Detect which cell encompasses the target text, then output its (X, Y) center coordinate. 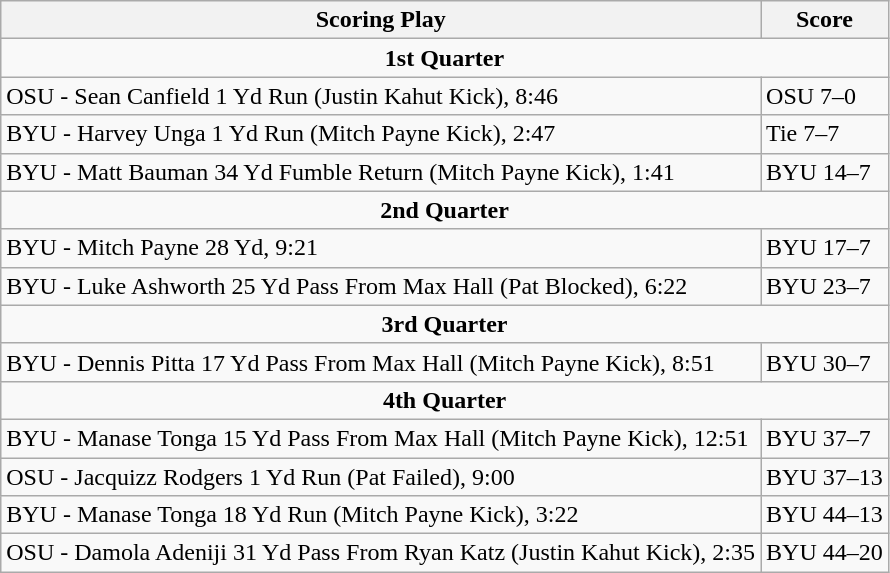
BYU 23–7 (825, 286)
BYU - Manase Tonga 15 Yd Pass From Max Hall (Mitch Payne Kick), 12:51 (381, 438)
Tie 7–7 (825, 134)
Scoring Play (381, 20)
OSU - Damola Adeniji 31 Yd Pass From Ryan Katz (Justin Kahut Kick), 2:35 (381, 553)
BYU 37–13 (825, 477)
BYU 37–7 (825, 438)
OSU 7–0 (825, 96)
OSU - Jacquizz Rodgers 1 Yd Run (Pat Failed), 9:00 (381, 477)
BYU - Manase Tonga 18 Yd Run (Mitch Payne Kick), 3:22 (381, 515)
3rd Quarter (445, 324)
BYU 44–20 (825, 553)
BYU 17–7 (825, 248)
BYU - Matt Bauman 34 Yd Fumble Return (Mitch Payne Kick), 1:41 (381, 172)
BYU - Luke Ashworth 25 Yd Pass From Max Hall (Pat Blocked), 6:22 (381, 286)
BYU 44–13 (825, 515)
1st Quarter (445, 58)
OSU - Sean Canfield 1 Yd Run (Justin Kahut Kick), 8:46 (381, 96)
BYU - Harvey Unga 1 Yd Run (Mitch Payne Kick), 2:47 (381, 134)
4th Quarter (445, 400)
2nd Quarter (445, 210)
BYU 30–7 (825, 362)
BYU 14–7 (825, 172)
BYU - Dennis Pitta 17 Yd Pass From Max Hall (Mitch Payne Kick), 8:51 (381, 362)
BYU - Mitch Payne 28 Yd, 9:21 (381, 248)
Score (825, 20)
